Locate the cell with the specified text and output its (X, Y) center coordinate. 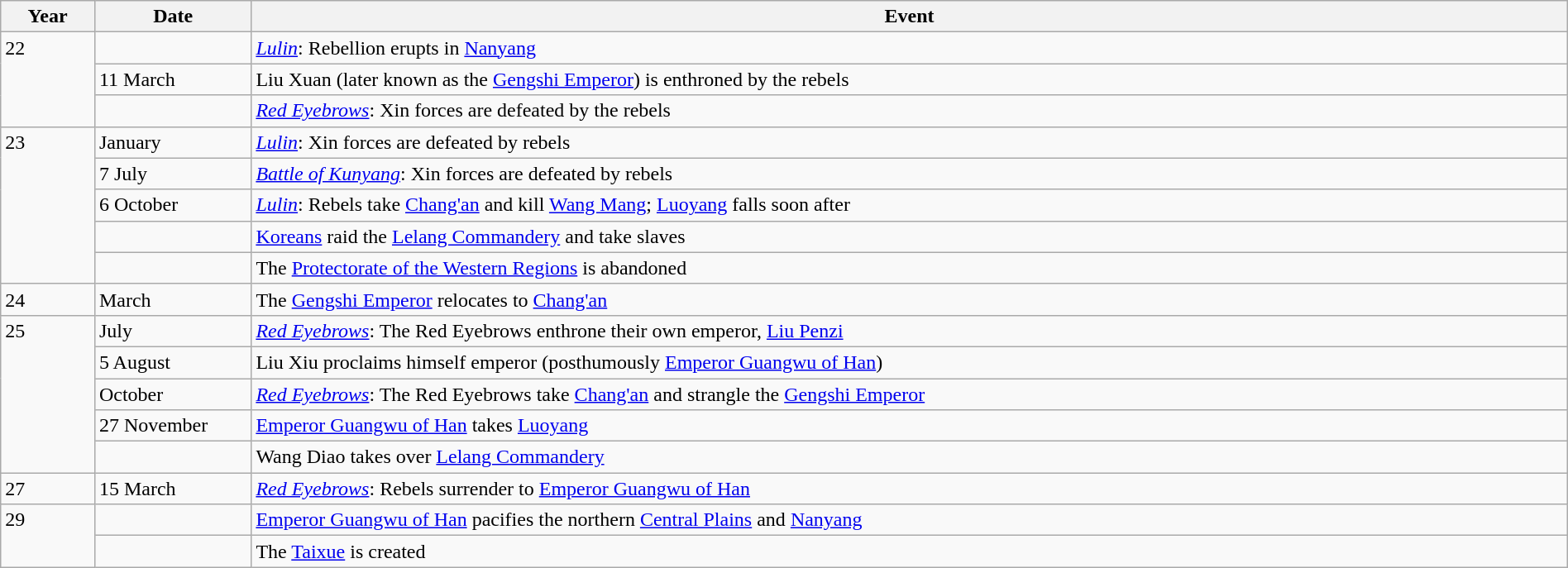
27 November (172, 426)
July (172, 331)
Red Eyebrows: The Red Eyebrows take Chang'an and strangle the Gengshi Emperor (910, 394)
11 March (172, 79)
5 August (172, 362)
Emperor Guangwu of Han pacifies the northern Central Plains and Nanyang (910, 520)
Wang Diao takes over Lelang Commandery (910, 457)
Red Eyebrows: Rebels surrender to Emperor Guangwu of Han (910, 489)
Date (172, 17)
The Gengshi Emperor relocates to Chang'an (910, 299)
Lulin: Rebels take Chang'an and kill Wang Mang; Luoyang falls soon after (910, 205)
The Taixue is created (910, 551)
Red Eyebrows: Xin forces are defeated by the rebels (910, 111)
Koreans raid the Lelang Commandery and take slaves (910, 236)
22 (48, 79)
Battle of Kunyang: Xin forces are defeated by rebels (910, 174)
Lulin: Rebellion erupts in Nanyang (910, 48)
6 October (172, 205)
Event (910, 17)
Liu Xiu proclaims himself emperor (posthumously Emperor Guangwu of Han) (910, 362)
March (172, 299)
29 (48, 536)
23 (48, 205)
25 (48, 394)
Year (48, 17)
October (172, 394)
Red Eyebrows: The Red Eyebrows enthrone their own emperor, Liu Penzi (910, 331)
Liu Xuan (later known as the Gengshi Emperor) is enthroned by the rebels (910, 79)
The Protectorate of the Western Regions is abandoned (910, 268)
24 (48, 299)
15 March (172, 489)
Emperor Guangwu of Han takes Luoyang (910, 426)
January (172, 142)
7 July (172, 174)
Lulin: Xin forces are defeated by rebels (910, 142)
27 (48, 489)
